Identify which cell holds the provided text, then report its (x, y) central coordinate. 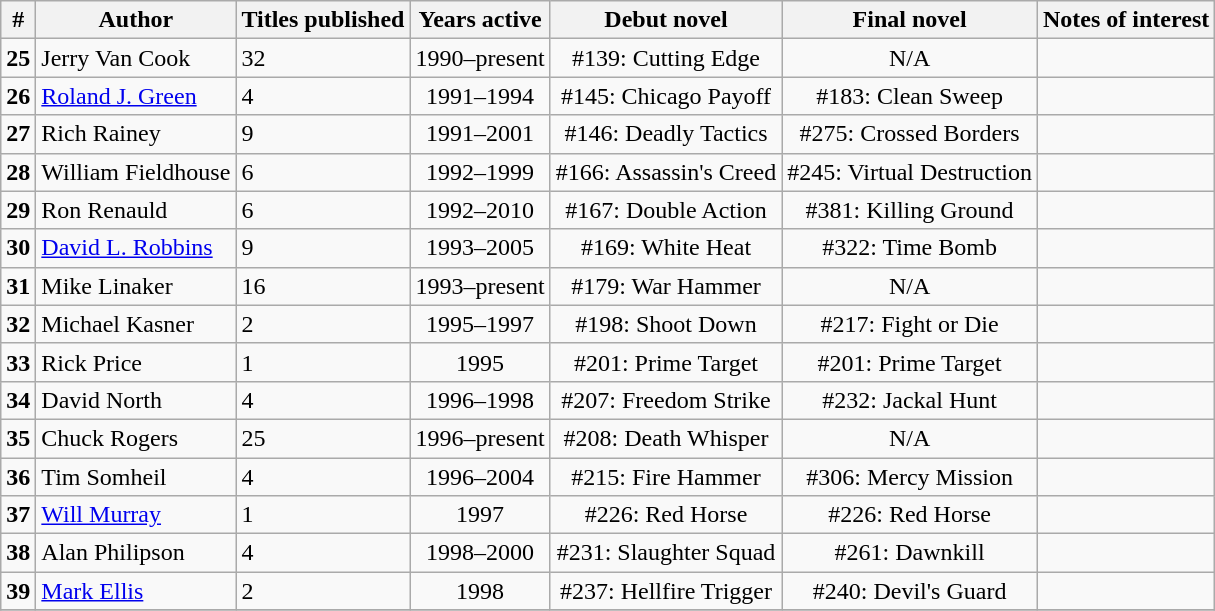
#381: Killing Ground (910, 210)
1995–1997 (480, 324)
Tim Somheil (136, 477)
1997 (480, 515)
1996–2004 (480, 477)
1992–1999 (480, 172)
Roland J. Green (136, 96)
# (18, 20)
1991–2001 (480, 134)
Mike Linaker (136, 286)
Chuck Rogers (136, 438)
Rich Rainey (136, 134)
#146: Deadly Tactics (666, 134)
#261: Dawnkill (910, 553)
#207: Freedom Strike (666, 400)
Mark Ellis (136, 591)
#145: Chicago Payoff (666, 96)
35 (18, 438)
Will Murray (136, 515)
31 (18, 286)
1990–present (480, 58)
Notes of interest (1126, 20)
1993–2005 (480, 248)
1998 (480, 591)
#169: White Heat (666, 248)
David North (136, 400)
William Fieldhouse (136, 172)
27 (18, 134)
#322: Time Bomb (910, 248)
Years active (480, 20)
38 (18, 553)
Rick Price (136, 362)
#183: Clean Sweep (910, 96)
29 (18, 210)
Alan Philipson (136, 553)
#198: Shoot Down (666, 324)
33 (18, 362)
#215: Fire Hammer (666, 477)
#306: Mercy Mission (910, 477)
Debut novel (666, 20)
Jerry Van Cook (136, 58)
#179: War Hammer (666, 286)
1991–1994 (480, 96)
#139: Cutting Edge (666, 58)
#275: Crossed Borders (910, 134)
Final novel (910, 20)
#167: Double Action (666, 210)
1993–present (480, 286)
1995 (480, 362)
26 (18, 96)
Titles published (323, 20)
1996–1998 (480, 400)
#231: Slaughter Squad (666, 553)
28 (18, 172)
David L. Robbins (136, 248)
#166: Assassin's Creed (666, 172)
#245: Virtual Destruction (910, 172)
#237: Hellfire Trigger (666, 591)
37 (18, 515)
#217: Fight or Die (910, 324)
#208: Death Whisper (666, 438)
#240: Devil's Guard (910, 591)
#232: Jackal Hunt (910, 400)
1992–2010 (480, 210)
34 (18, 400)
1998–2000 (480, 553)
Ron Renauld (136, 210)
39 (18, 591)
30 (18, 248)
Michael Kasner (136, 324)
1996–present (480, 438)
16 (323, 286)
Author (136, 20)
36 (18, 477)
